Identify which cell holds the provided text, then report its [X, Y] central coordinate. 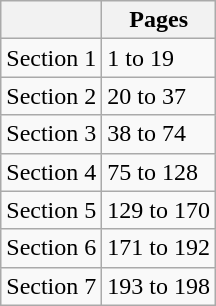
Section 3 [52, 134]
129 to 170 [159, 210]
Section 6 [52, 248]
38 to 74 [159, 134]
Pages [159, 20]
Section 5 [52, 210]
20 to 37 [159, 96]
Section 1 [52, 58]
75 to 128 [159, 172]
1 to 19 [159, 58]
Section 7 [52, 286]
171 to 192 [159, 248]
Section 2 [52, 96]
Section 4 [52, 172]
193 to 198 [159, 286]
